Pinpoint the cell where the given text exists, returning its (x, y) midpoint coordinate. 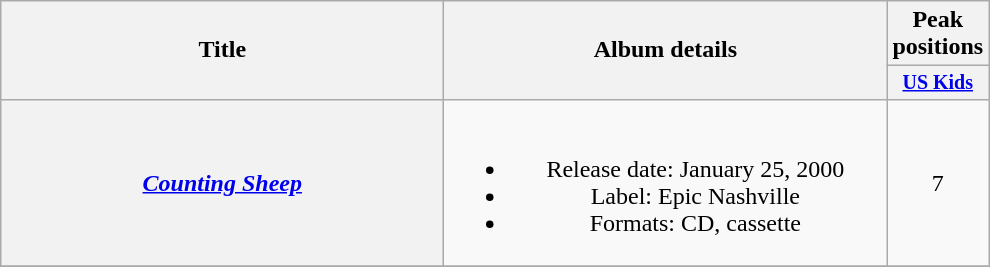
Counting Sheep (222, 182)
Peak positions (938, 34)
Release date: January 25, 2000Label: Epic NashvilleFormats: CD, cassette (666, 182)
US Kids (938, 82)
Title (222, 50)
Album details (666, 50)
7 (938, 182)
